Search for the cell housing the specified text and yield its (x, y) center coordinate. 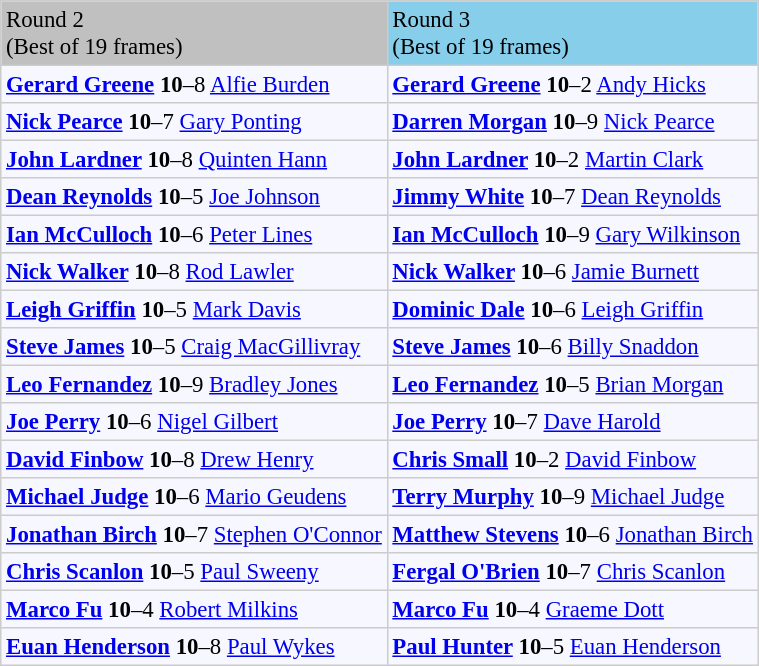
Jimmy White 10–7 Dean Reynolds (572, 197)
Chris Small 10–2 David Finbow (572, 459)
Round 3(Best of 19 frames) (572, 33)
Jonathan Birch 10–7 Stephen O'Connor (194, 534)
Round 2(Best of 19 frames) (194, 33)
Joe Perry 10–6 Nigel Gilbert (194, 422)
Euan Henderson 10–8 Paul Wykes (194, 647)
Dominic Dale 10–6 Leigh Griffin (572, 309)
Gerard Greene 10–8 Alfie Burden (194, 84)
Nick Walker 10–6 Jamie Burnett (572, 272)
Steve James 10–6 Billy Snaddon (572, 347)
Paul Hunter 10–5 Euan Henderson (572, 647)
Leigh Griffin 10–5 Mark Davis (194, 309)
David Finbow 10–8 Drew Henry (194, 459)
Nick Pearce 10–7 Gary Ponting (194, 122)
Steve James 10–5 Craig MacGillivray (194, 347)
Darren Morgan 10–9 Nick Pearce (572, 122)
Ian McCulloch 10–6 Peter Lines (194, 234)
John Lardner 10–2 Martin Clark (572, 159)
Nick Walker 10–8 Rod Lawler (194, 272)
Terry Murphy 10–9 Michael Judge (572, 497)
Ian McCulloch 10–9 Gary Wilkinson (572, 234)
Marco Fu 10–4 Graeme Dott (572, 609)
Matthew Stevens 10–6 Jonathan Birch (572, 534)
Dean Reynolds 10–5 Joe Johnson (194, 197)
Marco Fu 10–4 Robert Milkins (194, 609)
Fergal O'Brien 10–7 Chris Scanlon (572, 572)
Leo Fernandez 10–9 Bradley Jones (194, 384)
Leo Fernandez 10–5 Brian Morgan (572, 384)
Gerard Greene 10–2 Andy Hicks (572, 84)
Chris Scanlon 10–5 Paul Sweeny (194, 572)
Michael Judge 10–6 Mario Geudens (194, 497)
Joe Perry 10–7 Dave Harold (572, 422)
John Lardner 10–8 Quinten Hann (194, 159)
